Capture the cell that displays the provided text and extract its (X, Y) central coordinate. 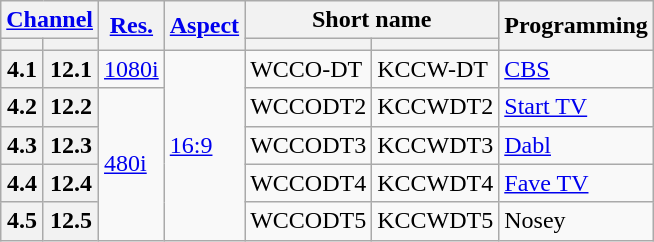
Start TV (576, 107)
CBS (576, 69)
KCCWDT5 (436, 221)
Short name (372, 20)
16:9 (204, 145)
KCCWDT2 (436, 107)
KCCWDT4 (436, 183)
4.2 (22, 107)
Res. (132, 26)
12.4 (70, 183)
480i (132, 164)
4.1 (22, 69)
Aspect (204, 26)
Fave TV (576, 183)
Programming (576, 26)
Nosey (576, 221)
WCCODT4 (308, 183)
4.5 (22, 221)
12.1 (70, 69)
Channel (50, 20)
KCCWDT3 (436, 145)
4.3 (22, 145)
1080i (132, 69)
WCCODT2 (308, 107)
Dabl (576, 145)
WCCO-DT (308, 69)
WCCODT5 (308, 221)
12.5 (70, 221)
12.2 (70, 107)
WCCODT3 (308, 145)
12.3 (70, 145)
KCCW-DT (436, 69)
4.4 (22, 183)
